Output the (x, y) coordinate of the center of the cell containing the given text.  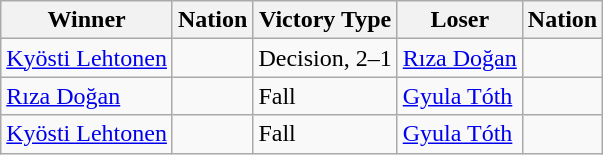
Decision, 2–1 (325, 58)
Winner (87, 20)
Victory Type (325, 20)
Loser (460, 20)
